Search for the cell housing the specified text and yield its [X, Y] center coordinate. 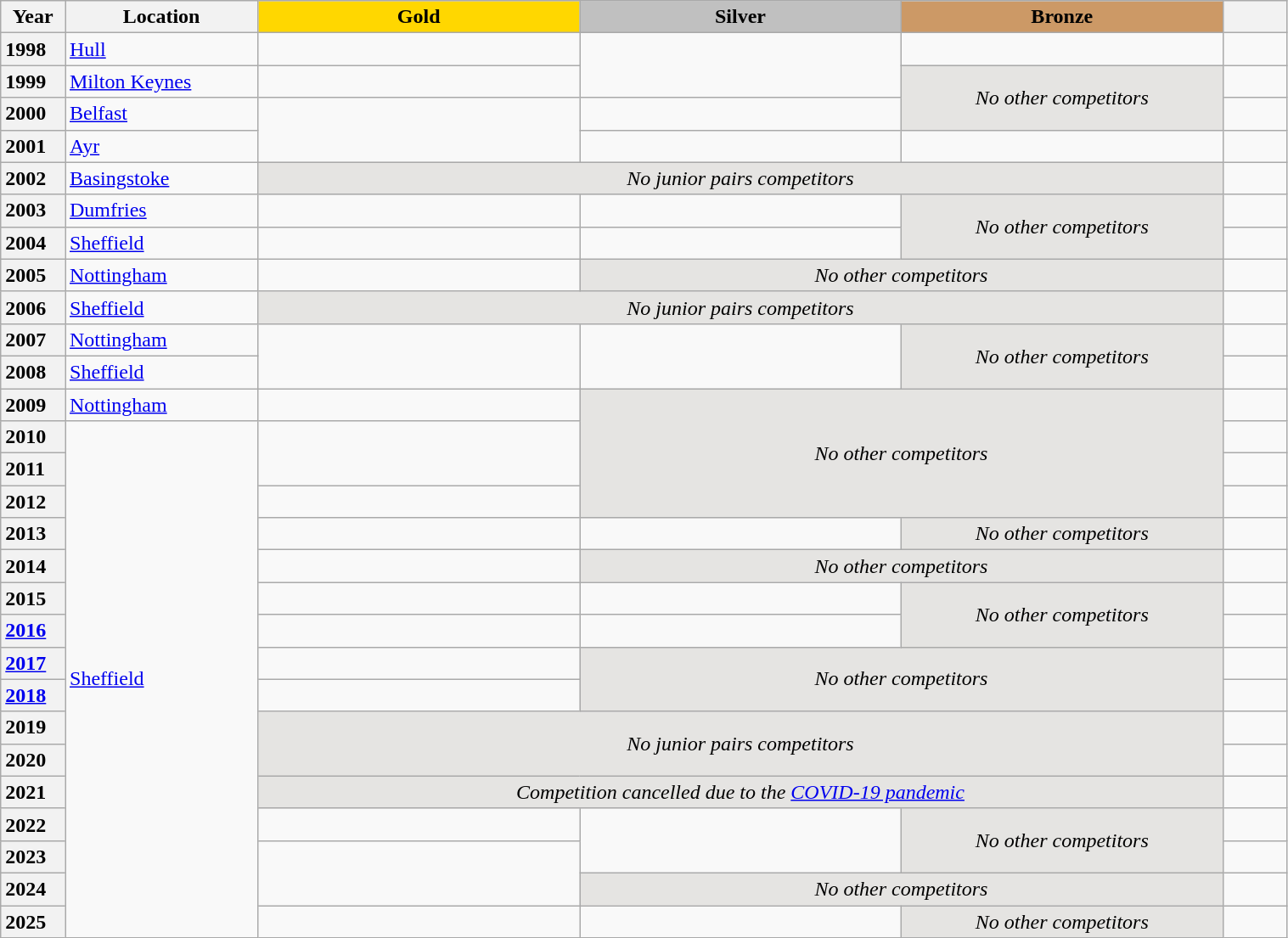
Basingstoke [161, 178]
Silver [740, 17]
Dumfries [161, 211]
Milton Keynes [161, 81]
2008 [33, 372]
2000 [33, 114]
Belfast [161, 114]
2017 [33, 663]
2012 [33, 502]
Bronze [1061, 17]
1998 [33, 49]
Ayr [161, 146]
2019 [33, 727]
2010 [33, 437]
2023 [33, 857]
Year [33, 17]
2021 [33, 792]
2024 [33, 889]
2020 [33, 760]
2006 [33, 307]
Competition cancelled due to the COVID-19 pandemic [740, 792]
2014 [33, 566]
2004 [33, 243]
Gold [419, 17]
2018 [33, 695]
2013 [33, 534]
Location [161, 17]
2003 [33, 211]
2025 [33, 921]
2022 [33, 824]
2001 [33, 146]
2016 [33, 631]
2005 [33, 275]
2007 [33, 340]
Hull [161, 49]
2009 [33, 405]
2015 [33, 598]
2002 [33, 178]
2011 [33, 469]
1999 [33, 81]
